Return the (X, Y) coordinate for the center point of the cell that contains the specified text.  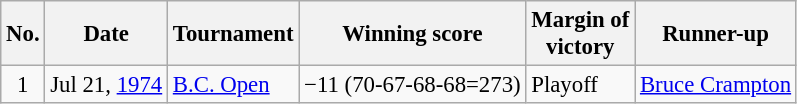
Winning score (412, 34)
Margin ofvictory (580, 34)
Jul 21, 1974 (106, 85)
Tournament (234, 34)
Runner-up (716, 34)
−11 (70-67-68-68=273) (412, 85)
1 (23, 85)
Bruce Crampton (716, 85)
No. (23, 34)
B.C. Open (234, 85)
Playoff (580, 85)
Date (106, 34)
